Capture the cell that displays the provided text and extract its (X, Y) central coordinate. 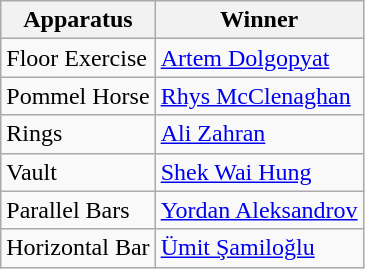
Artem Dolgopyat (259, 58)
Pommel Horse (78, 96)
Ali Zahran (259, 134)
Parallel Bars (78, 210)
Horizontal Bar (78, 248)
Apparatus (78, 20)
Shek Wai Hung (259, 172)
Winner (259, 20)
Rings (78, 134)
Ümit Şamiloğlu (259, 248)
Yordan Aleksandrov (259, 210)
Floor Exercise (78, 58)
Rhys McClenaghan (259, 96)
Vault (78, 172)
